Find where the given text appears and provide that cell's center as [x, y] coordinate. 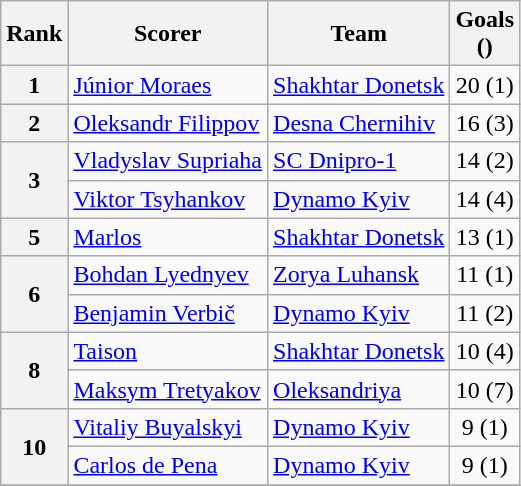
Viktor Tsyhankov [168, 199]
10 (7) [485, 389]
20 (1) [485, 85]
Zorya Luhansk [359, 275]
Desna Chernihiv [359, 123]
10 (4) [485, 351]
Goals() [485, 34]
11 (1) [485, 275]
13 (1) [485, 237]
3 [34, 180]
Marlos [168, 237]
Vitaliy Buyalskyi [168, 427]
2 [34, 123]
Júnior Moraes [168, 85]
14 (2) [485, 161]
Scorer [168, 34]
1 [34, 85]
Team [359, 34]
Carlos de Pena [168, 465]
14 (4) [485, 199]
11 (2) [485, 313]
SC Dnipro-1 [359, 161]
Oleksandr Filippov [168, 123]
8 [34, 370]
Maksym Tretyakov [168, 389]
Benjamin Verbič [168, 313]
Vladyslav Supriaha [168, 161]
Rank [34, 34]
5 [34, 237]
6 [34, 294]
Oleksandriya [359, 389]
16 (3) [485, 123]
Taison [168, 351]
10 [34, 446]
Bohdan Lyednyev [168, 275]
